Scan for the cell matching the given text and deliver its [x, y] coordinate at center. 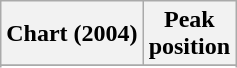
Peakposition [189, 34]
Chart (2004) [72, 34]
